Return [X, Y] of the center of cell containing provided text 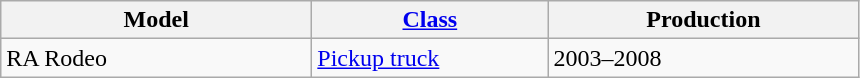
Production [704, 20]
Class [430, 20]
2003–2008 [704, 58]
RA Rodeo [156, 58]
Pickup truck [430, 58]
Model [156, 20]
